Find where the given text appears and provide that cell's center as [X, Y] coordinate. 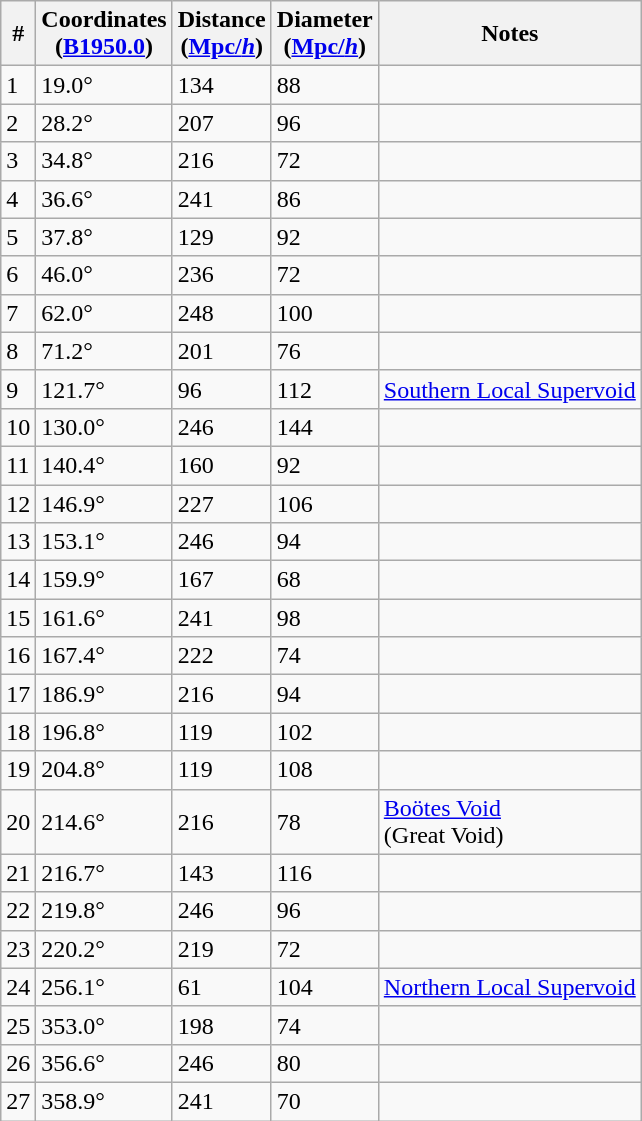
108 [324, 770]
214.6° [104, 822]
80 [324, 1063]
207 [222, 123]
76 [324, 351]
167.4° [104, 656]
356.6° [104, 1063]
21 [18, 873]
116 [324, 873]
61 [222, 987]
4 [18, 199]
34.8° [104, 161]
353.0° [104, 1025]
236 [222, 275]
186.9° [104, 694]
Diameter (Mpc/h) [324, 34]
104 [324, 987]
Coordinates (B1950.0) [104, 34]
17 [18, 694]
219 [222, 949]
46.0° [104, 275]
7 [18, 313]
20 [18, 822]
198 [222, 1025]
100 [324, 313]
14 [18, 580]
37.8° [104, 237]
3 [18, 161]
71.2° [104, 351]
88 [324, 85]
5 [18, 237]
358.9° [104, 1101]
134 [222, 85]
121.7° [104, 389]
130.0° [104, 427]
12 [18, 503]
216.7° [104, 873]
106 [324, 503]
143 [222, 873]
160 [222, 465]
36.6° [104, 199]
9 [18, 389]
102 [324, 732]
Notes [510, 34]
6 [18, 275]
19 [18, 770]
10 [18, 427]
27 [18, 1101]
2 [18, 123]
28.2° [104, 123]
201 [222, 351]
98 [324, 618]
15 [18, 618]
86 [324, 199]
11 [18, 465]
23 [18, 949]
204.8° [104, 770]
167 [222, 580]
Distance (Mpc/h) [222, 34]
Southern Local Supervoid [510, 389]
16 [18, 656]
Boötes Void (Great Void) [510, 822]
26 [18, 1063]
146.9° [104, 503]
18 [18, 732]
196.8° [104, 732]
222 [222, 656]
112 [324, 389]
248 [222, 313]
8 [18, 351]
220.2° [104, 949]
62.0° [104, 313]
Northern Local Supervoid [510, 987]
68 [324, 580]
153.1° [104, 542]
19.0° [104, 85]
256.1° [104, 987]
129 [222, 237]
25 [18, 1025]
159.9° [104, 580]
140.4° [104, 465]
144 [324, 427]
1 [18, 85]
78 [324, 822]
161.6° [104, 618]
70 [324, 1101]
13 [18, 542]
# [18, 34]
24 [18, 987]
22 [18, 911]
227 [222, 503]
219.8° [104, 911]
